Scan for the cell matching the given text and deliver its [X, Y] coordinate at center. 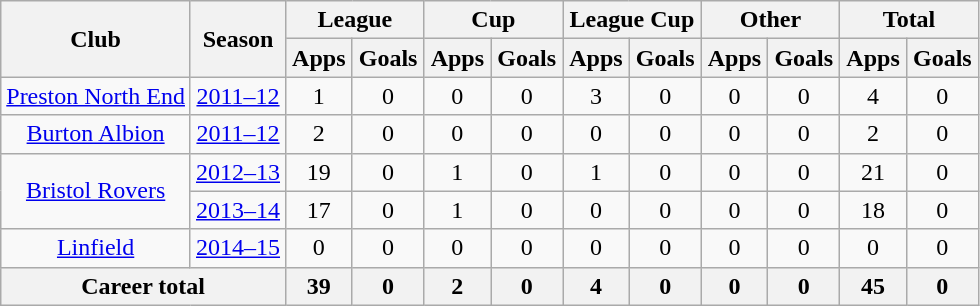
Burton Albion [96, 134]
2013–14 [238, 210]
2012–13 [238, 172]
Linfield [96, 248]
Club [96, 39]
League [356, 20]
45 [874, 286]
18 [874, 210]
Season [238, 39]
Preston North End [96, 96]
League Cup [632, 20]
39 [320, 286]
21 [874, 172]
3 [596, 96]
19 [320, 172]
17 [320, 210]
Total [910, 20]
Career total [144, 286]
2014–15 [238, 248]
Cup [494, 20]
Other [770, 20]
Bristol Rovers [96, 191]
